Pinpoint the cell where the given text exists, returning its (X, Y) midpoint coordinate. 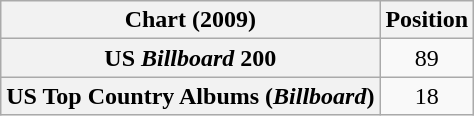
18 (427, 96)
US Top Country Albums (Billboard) (190, 96)
US Billboard 200 (190, 58)
Position (427, 20)
Chart (2009) (190, 20)
89 (427, 58)
